Extract the [X, Y] coordinate from the center of the cell holding the provided text.  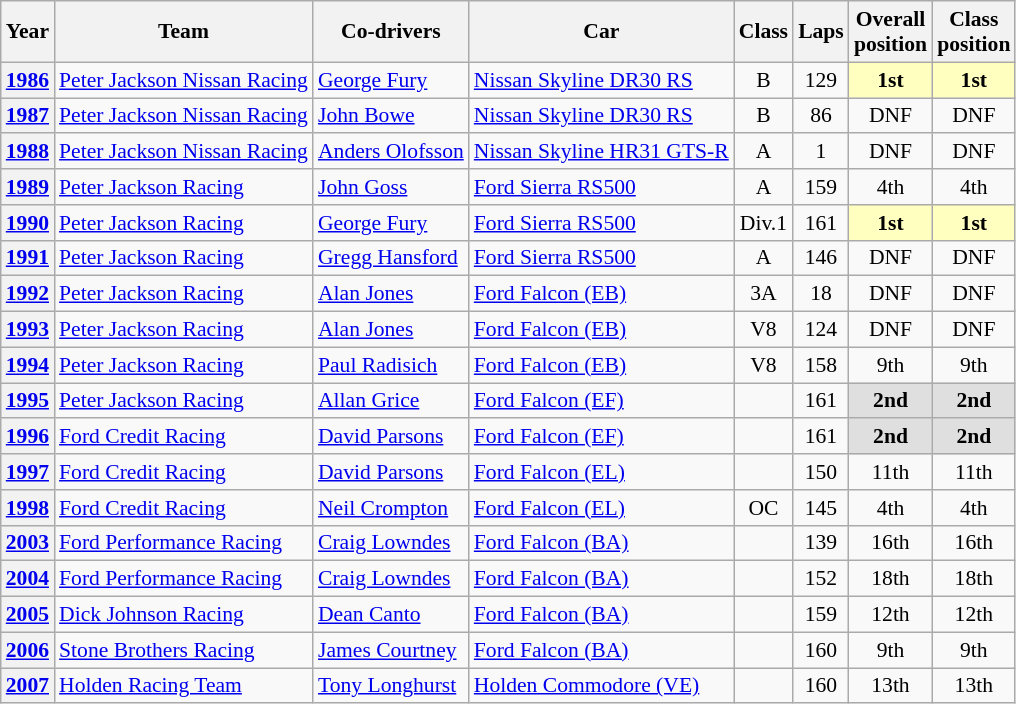
1992 [28, 294]
John Goss [391, 187]
Gregg Hansford [391, 258]
OC [764, 508]
Classposition [974, 32]
2004 [28, 579]
James Courtney [391, 650]
152 [821, 579]
Overallposition [890, 32]
1996 [28, 437]
139 [821, 543]
2003 [28, 543]
1998 [28, 508]
Holden Commodore (VE) [602, 686]
Holden Racing Team [184, 686]
1994 [28, 365]
158 [821, 365]
1 [821, 152]
2006 [28, 650]
86 [821, 116]
Laps [821, 32]
2005 [28, 615]
3A [764, 294]
1993 [28, 330]
1988 [28, 152]
Car [602, 32]
John Bowe [391, 116]
Neil Crompton [391, 508]
Co-drivers [391, 32]
Anders Olofsson [391, 152]
Class [764, 32]
Tony Longhurst [391, 686]
1991 [28, 258]
Nissan Skyline HR31 GTS-R [602, 152]
Paul Radisich [391, 365]
145 [821, 508]
Team [184, 32]
Dean Canto [391, 615]
1989 [28, 187]
Year [28, 32]
Div.1 [764, 223]
124 [821, 330]
1990 [28, 223]
2007 [28, 686]
150 [821, 472]
Allan Grice [391, 401]
1995 [28, 401]
Dick Johnson Racing [184, 615]
146 [821, 258]
1997 [28, 472]
1987 [28, 116]
Stone Brothers Racing [184, 650]
1986 [28, 80]
18 [821, 294]
129 [821, 80]
